Scan for the cell matching the given text and deliver its (x, y) coordinate at center. 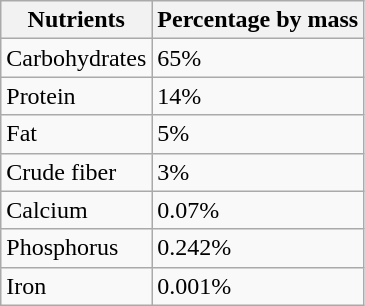
14% (258, 96)
Fat (76, 134)
0.242% (258, 248)
3% (258, 172)
Percentage by mass (258, 20)
Iron (76, 286)
65% (258, 58)
5% (258, 134)
Carbohydrates (76, 58)
Nutrients (76, 20)
0.07% (258, 210)
Protein (76, 96)
Phosphorus (76, 248)
Calcium (76, 210)
0.001% (258, 286)
Crude fiber (76, 172)
